Provide the [X, Y] coordinate of the cell's center where the given text is located.  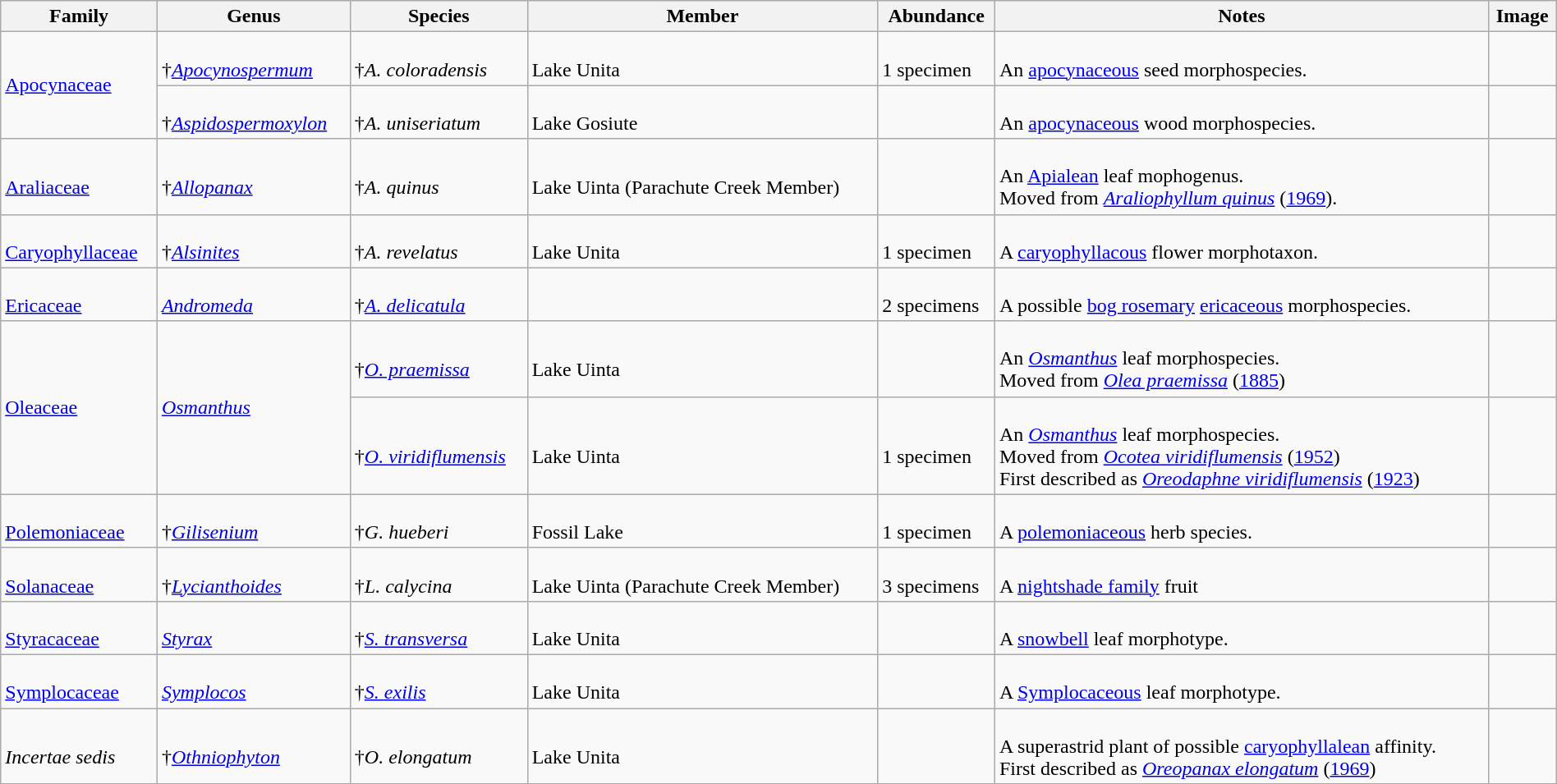
An Apialean leaf mophogenus.Moved from Araliophyllum quinus (1969). [1242, 177]
†A. quinus [439, 177]
Solanaceae [79, 575]
†G. hueberi [439, 520]
†O. elongatum [439, 745]
†Allopanax [253, 177]
Ericaceae [79, 294]
†A. revelatus [439, 241]
†Othniophyton [253, 745]
A caryophyllacous flower morphotaxon. [1242, 241]
2 specimens [936, 294]
†Aspidospermoxylon [253, 112]
†A. delicatula [439, 294]
A snowbell leaf morphotype. [1242, 627]
†Lycianthoides [253, 575]
Incertae sedis [79, 745]
Family [79, 16]
†O. viridiflumensis [439, 445]
An Osmanthus leaf morphospecies.Moved from Olea praemissa (1885) [1242, 359]
Member [703, 16]
Andromeda [253, 294]
†L. calycina [439, 575]
†A. coloradensis [439, 59]
Styracaceae [79, 627]
Styrax [253, 627]
Fossil Lake [703, 520]
An apocynaceous seed morphospecies. [1242, 59]
An apocynaceous wood morphospecies. [1242, 112]
Abundance [936, 16]
Caryophyllaceae [79, 241]
Polemoniaceae [79, 520]
Image [1523, 16]
A nightshade family fruit [1242, 575]
†Gilisenium [253, 520]
3 specimens [936, 575]
A superastrid plant of possible caryophyllalean affinity.First described as Oreopanax elongatum (1969) [1242, 745]
†Alsinites [253, 241]
Araliaceae [79, 177]
Osmanthus [253, 407]
†A. uniseriatum [439, 112]
Notes [1242, 16]
A Symplocaceous leaf morphotype. [1242, 681]
†S. transversa [439, 627]
An Osmanthus leaf morphospecies.Moved from Ocotea viridiflumensis (1952)First described as Oreodaphne viridiflumensis (1923) [1242, 445]
A possible bog rosemary ericaceous morphospecies. [1242, 294]
†Apocynospermum [253, 59]
†O. praemissa [439, 359]
Species [439, 16]
Symplocaceae [79, 681]
†S. exilis [439, 681]
Genus [253, 16]
Apocynaceae [79, 85]
Oleaceae [79, 407]
A polemoniaceous herb species. [1242, 520]
Lake Gosiute [703, 112]
Symplocos [253, 681]
